Output the (x, y) coordinate of the center of the cell containing the given text.  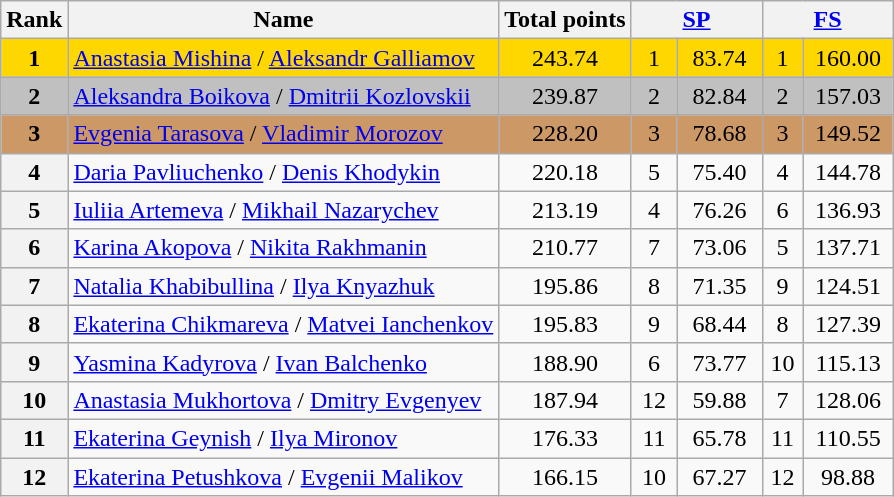
137.71 (848, 248)
82.84 (720, 96)
Rank (34, 20)
Aleksandra Boikova / Dmitrii Kozlovskii (284, 96)
110.55 (848, 438)
124.51 (848, 286)
157.03 (848, 96)
144.78 (848, 172)
188.90 (565, 362)
78.68 (720, 134)
228.20 (565, 134)
Evgenia Tarasova / Vladimir Morozov (284, 134)
243.74 (565, 58)
160.00 (848, 58)
71.35 (720, 286)
73.77 (720, 362)
Ekaterina Chikmareva / Matvei Ianchenkov (284, 324)
Name (284, 20)
Daria Pavliuchenko / Denis Khodykin (284, 172)
128.06 (848, 400)
136.93 (848, 210)
Yasmina Kadyrova / Ivan Balchenko (284, 362)
166.15 (565, 477)
76.26 (720, 210)
127.39 (848, 324)
149.52 (848, 134)
187.94 (565, 400)
195.83 (565, 324)
220.18 (565, 172)
239.87 (565, 96)
176.33 (565, 438)
SP (696, 20)
67.27 (720, 477)
98.88 (848, 477)
75.40 (720, 172)
Karina Akopova / Nikita Rakhmanin (284, 248)
Natalia Khabibullina / Ilya Knyazhuk (284, 286)
59.88 (720, 400)
Anastasia Mishina / Aleksandr Galliamov (284, 58)
83.74 (720, 58)
FS (828, 20)
73.06 (720, 248)
Anastasia Mukhortova / Dmitry Evgenyev (284, 400)
115.13 (848, 362)
68.44 (720, 324)
Ekaterina Geynish / Ilya Mironov (284, 438)
Total points (565, 20)
195.86 (565, 286)
Iuliia Artemeva / Mikhail Nazarychev (284, 210)
210.77 (565, 248)
65.78 (720, 438)
Ekaterina Petushkova / Evgenii Malikov (284, 477)
213.19 (565, 210)
